For the text-containing cell, return its midpoint in (x, y) coordinate format. 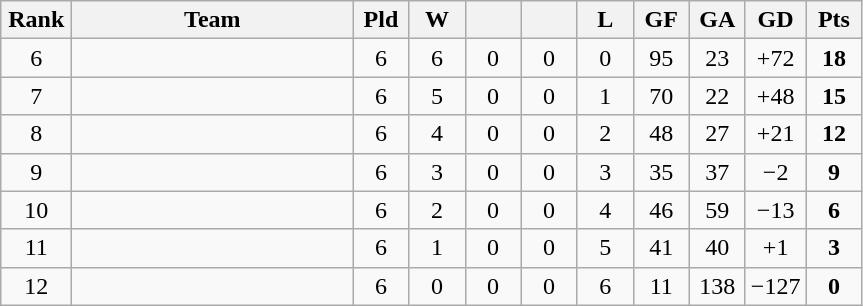
59 (717, 210)
95 (661, 58)
Team (212, 20)
46 (661, 210)
L (605, 20)
GA (717, 20)
GF (661, 20)
+1 (776, 248)
W (437, 20)
+21 (776, 134)
Pts (834, 20)
Rank (36, 20)
18 (834, 58)
35 (661, 172)
27 (717, 134)
40 (717, 248)
−127 (776, 286)
GD (776, 20)
+48 (776, 96)
22 (717, 96)
37 (717, 172)
48 (661, 134)
+72 (776, 58)
138 (717, 286)
Pld (381, 20)
41 (661, 248)
10 (36, 210)
15 (834, 96)
−2 (776, 172)
23 (717, 58)
−13 (776, 210)
7 (36, 96)
8 (36, 134)
70 (661, 96)
